Pinpoint the cell where the given text exists, returning its (x, y) midpoint coordinate. 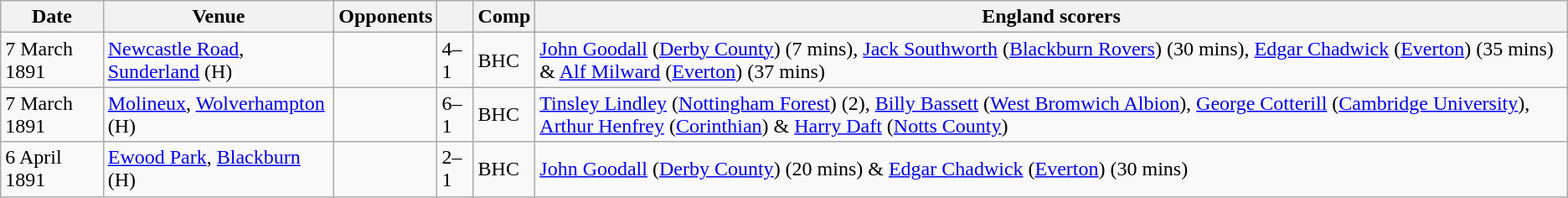
Venue (219, 17)
Comp (504, 17)
Opponents (385, 17)
Molineux, Wolverhampton (H) (219, 114)
6–1 (456, 114)
6 April 1891 (52, 169)
4–1 (456, 60)
England scorers (1051, 17)
2–1 (456, 169)
John Goodall (Derby County) (20 mins) & Edgar Chadwick (Everton) (30 mins) (1051, 169)
Ewood Park, Blackburn (H) (219, 169)
Date (52, 17)
Newcastle Road, Sunderland (H) (219, 60)
